Output the [X, Y] coordinate of the center of the cell containing the given text.  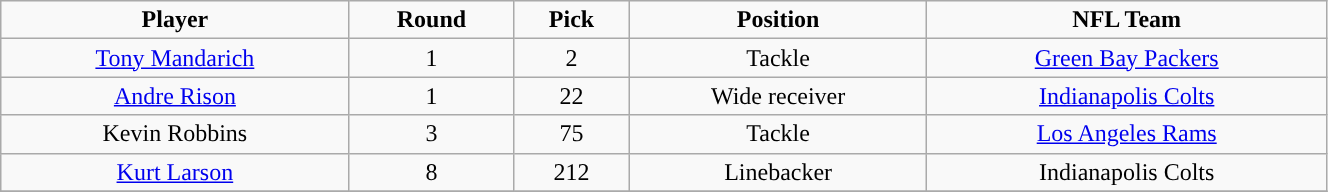
212 [572, 172]
3 [432, 134]
2 [572, 58]
NFL Team [1126, 20]
Linebacker [778, 172]
Player [175, 20]
Position [778, 20]
Andre Rison [175, 96]
8 [432, 172]
Tony Mandarich [175, 58]
75 [572, 134]
Kevin Robbins [175, 134]
Kurt Larson [175, 172]
Los Angeles Rams [1126, 134]
Pick [572, 20]
Wide receiver [778, 96]
22 [572, 96]
Round [432, 20]
Green Bay Packers [1126, 58]
